Identify which cell holds the provided text, then report its [X, Y] central coordinate. 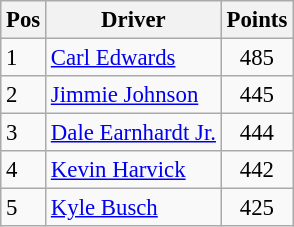
Pos [24, 20]
5 [24, 208]
2 [24, 95]
Kevin Harvick [134, 170]
445 [256, 95]
485 [256, 58]
442 [256, 170]
425 [256, 208]
Jimmie Johnson [134, 95]
Dale Earnhardt Jr. [134, 133]
Driver [134, 20]
Carl Edwards [134, 58]
Kyle Busch [134, 208]
444 [256, 133]
4 [24, 170]
3 [24, 133]
1 [24, 58]
Points [256, 20]
